Provide the (X, Y) coordinate of the cell's center where the given text is located.  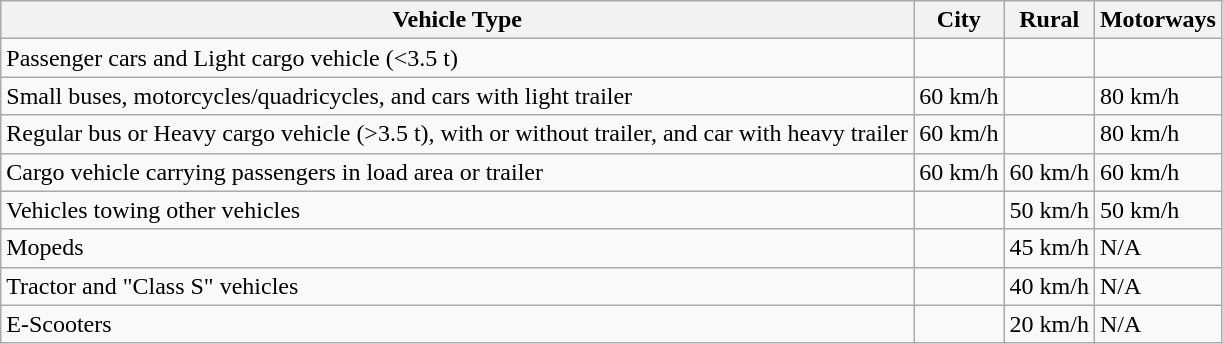
Regular bus or Heavy cargo vehicle (>3.5 t), with or without trailer, and car with heavy trailer (458, 134)
Small buses, motorcycles/quadricycles, and cars with light trailer (458, 96)
City (959, 20)
Rural (1049, 20)
Vehicles towing other vehicles (458, 210)
Passenger cars and Light cargo vehicle (<3.5 t) (458, 58)
Vehicle Type (458, 20)
40 km/h (1049, 286)
E-Scooters (458, 324)
Cargo vehicle carrying passengers in load area or trailer (458, 172)
45 km/h (1049, 248)
Mopeds (458, 248)
Tractor and "Class S" vehicles (458, 286)
Motorways (1158, 20)
20 km/h (1049, 324)
